Search for the cell housing the specified text and yield its (X, Y) center coordinate. 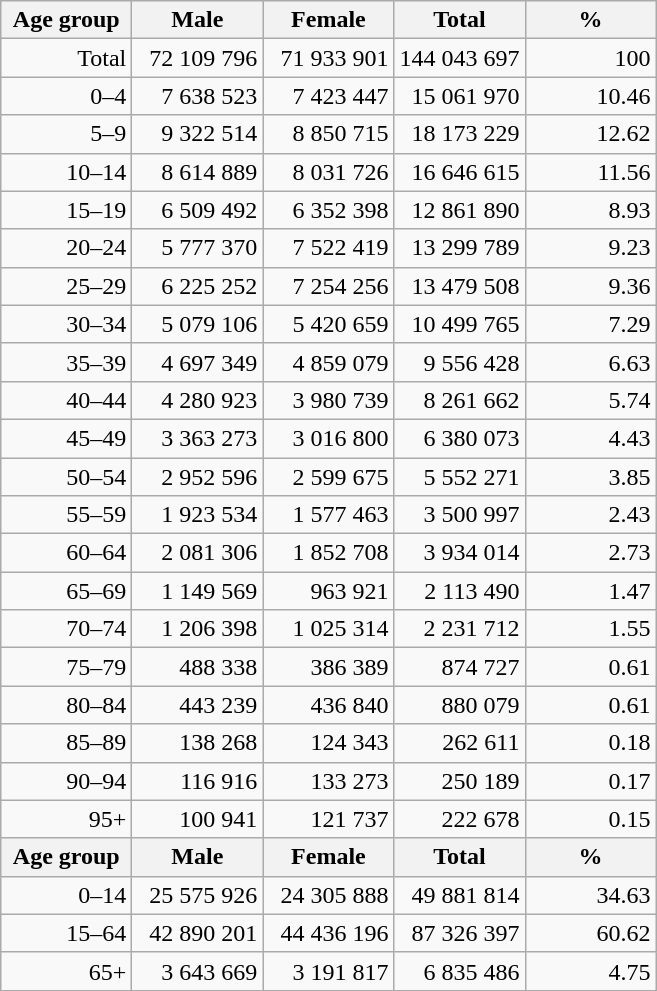
55–59 (66, 515)
25 575 926 (198, 895)
124 343 (328, 743)
8 850 715 (328, 134)
15–19 (66, 210)
5 777 370 (198, 248)
4.75 (590, 971)
9 556 428 (460, 362)
3 500 997 (460, 515)
9.36 (590, 286)
16 646 615 (460, 172)
5 420 659 (328, 324)
222 678 (460, 819)
8 031 726 (328, 172)
13 479 508 (460, 286)
49 881 814 (460, 895)
144 043 697 (460, 58)
45–49 (66, 438)
2 113 490 (460, 591)
3 980 739 (328, 400)
2 231 712 (460, 629)
42 890 201 (198, 933)
9 322 514 (198, 134)
24 305 888 (328, 895)
5 079 106 (198, 324)
18 173 229 (460, 134)
874 727 (460, 667)
60–64 (66, 553)
5.74 (590, 400)
880 079 (460, 705)
8.93 (590, 210)
6 380 073 (460, 438)
4.43 (590, 438)
65+ (66, 971)
15 061 970 (460, 96)
6.63 (590, 362)
8 614 889 (198, 172)
6 835 486 (460, 971)
34.63 (590, 895)
2.43 (590, 515)
0.18 (590, 743)
1 025 314 (328, 629)
3 363 273 (198, 438)
4 859 079 (328, 362)
963 921 (328, 591)
70–74 (66, 629)
5 552 271 (460, 477)
7 522 419 (328, 248)
1 852 708 (328, 553)
71 933 901 (328, 58)
3.85 (590, 477)
133 273 (328, 781)
1.47 (590, 591)
0.15 (590, 819)
87 326 397 (460, 933)
12 861 890 (460, 210)
3 934 014 (460, 553)
4 280 923 (198, 400)
250 189 (460, 781)
35–39 (66, 362)
80–84 (66, 705)
436 840 (328, 705)
3 643 669 (198, 971)
1.55 (590, 629)
4 697 349 (198, 362)
7 423 447 (328, 96)
488 338 (198, 667)
100 (590, 58)
2 952 596 (198, 477)
20–24 (66, 248)
116 916 (198, 781)
7 638 523 (198, 96)
7.29 (590, 324)
40–44 (66, 400)
72 109 796 (198, 58)
10.46 (590, 96)
95+ (66, 819)
60.62 (590, 933)
11.56 (590, 172)
75–79 (66, 667)
13 299 789 (460, 248)
10 499 765 (460, 324)
121 737 (328, 819)
30–34 (66, 324)
1 149 569 (198, 591)
0.17 (590, 781)
2 599 675 (328, 477)
0–4 (66, 96)
1 206 398 (198, 629)
7 254 256 (328, 286)
50–54 (66, 477)
12.62 (590, 134)
44 436 196 (328, 933)
443 239 (198, 705)
6 509 492 (198, 210)
1 923 534 (198, 515)
8 261 662 (460, 400)
25–29 (66, 286)
6 352 398 (328, 210)
85–89 (66, 743)
3 191 817 (328, 971)
0–14 (66, 895)
9.23 (590, 248)
386 389 (328, 667)
5–9 (66, 134)
65–69 (66, 591)
90–94 (66, 781)
2 081 306 (198, 553)
1 577 463 (328, 515)
15–64 (66, 933)
6 225 252 (198, 286)
10–14 (66, 172)
2.73 (590, 553)
262 611 (460, 743)
3 016 800 (328, 438)
138 268 (198, 743)
100 941 (198, 819)
